Output the (X, Y) coordinate of the center of the cell containing the given text.  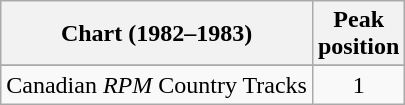
Canadian RPM Country Tracks (157, 85)
Peakposition (358, 34)
1 (358, 85)
Chart (1982–1983) (157, 34)
